Locate the cell with the specified text and output its [X, Y] center coordinate. 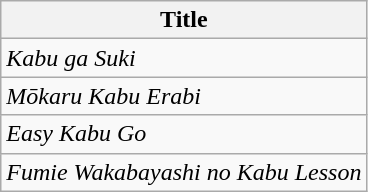
Mōkaru Kabu Erabi [184, 96]
Fumie Wakabayashi no Kabu Lesson [184, 172]
Title [184, 20]
Kabu ga Suki [184, 58]
Easy Kabu Go [184, 134]
